Search for the cell housing the specified text and yield its [X, Y] center coordinate. 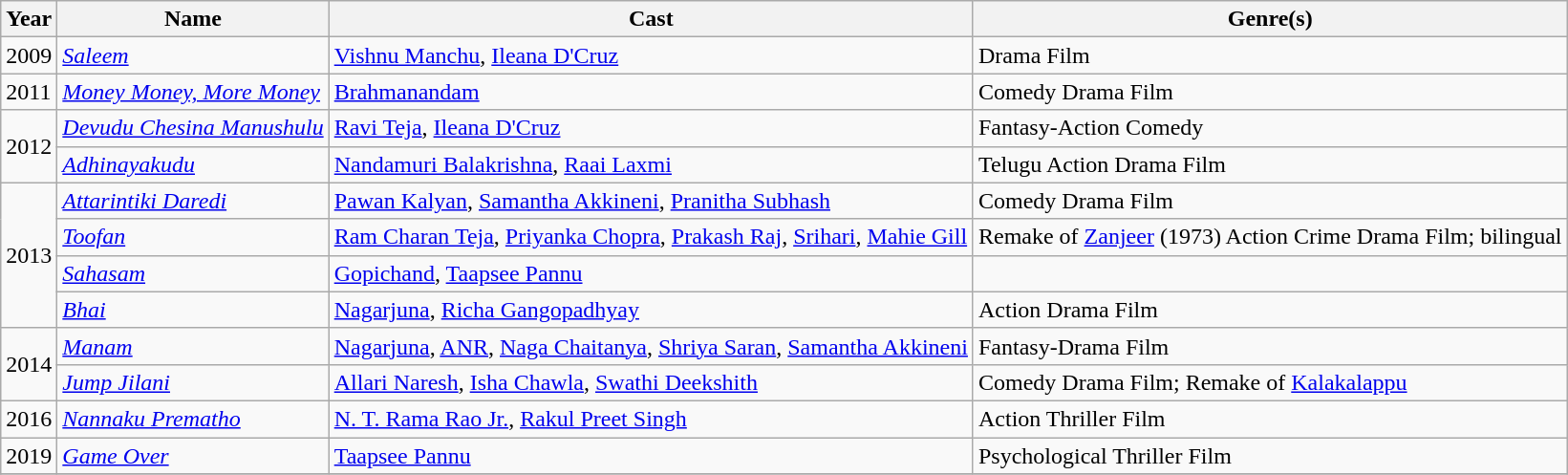
Action Thriller Film [1270, 419]
Cast [651, 19]
2014 [29, 364]
Comedy Drama Film; Remake of Kalakalappu [1270, 382]
Jump Jilani [193, 382]
Toofan [193, 237]
Money Money, More Money [193, 92]
Telugu Action Drama Film [1270, 164]
2012 [29, 146]
Adhinayakudu [193, 164]
Bhai [193, 310]
2009 [29, 55]
Pawan Kalyan, Samantha Akkineni, Pranitha Subhash [651, 201]
2013 [29, 255]
Brahmanandam [651, 92]
Year [29, 19]
Devudu Chesina Manushulu [193, 128]
Sahasam [193, 273]
Name [193, 19]
Vishnu Manchu, Ileana D'Cruz [651, 55]
Drama Film [1270, 55]
2011 [29, 92]
2019 [29, 456]
Nannaku Prematho [193, 419]
Remake of Zanjeer (1973) Action Crime Drama Film; bilingual [1270, 237]
Nandamuri Balakrishna, Raai Laxmi [651, 164]
Action Drama Film [1270, 310]
Fantasy-Drama Film [1270, 346]
Ram Charan Teja, Priyanka Chopra, Prakash Raj, Srihari, Mahie Gill [651, 237]
2016 [29, 419]
Nagarjuna, ANR, Naga Chaitanya, Shriya Saran, Samantha Akkineni [651, 346]
Allari Naresh, Isha Chawla, Swathi Deekshith [651, 382]
Ravi Teja, Ileana D'Cruz [651, 128]
Saleem [193, 55]
Manam [193, 346]
Taapsee Pannu [651, 456]
Attarintiki Daredi [193, 201]
Gopichand, Taapsee Pannu [651, 273]
Nagarjuna, Richa Gangopadhyay [651, 310]
N. T. Rama Rao Jr., Rakul Preet Singh [651, 419]
Game Over [193, 456]
Fantasy-Action Comedy [1270, 128]
Psychological Thriller Film [1270, 456]
Genre(s) [1270, 19]
